Determine the (x, y) coordinate at the center of the cell enclosing the given text.  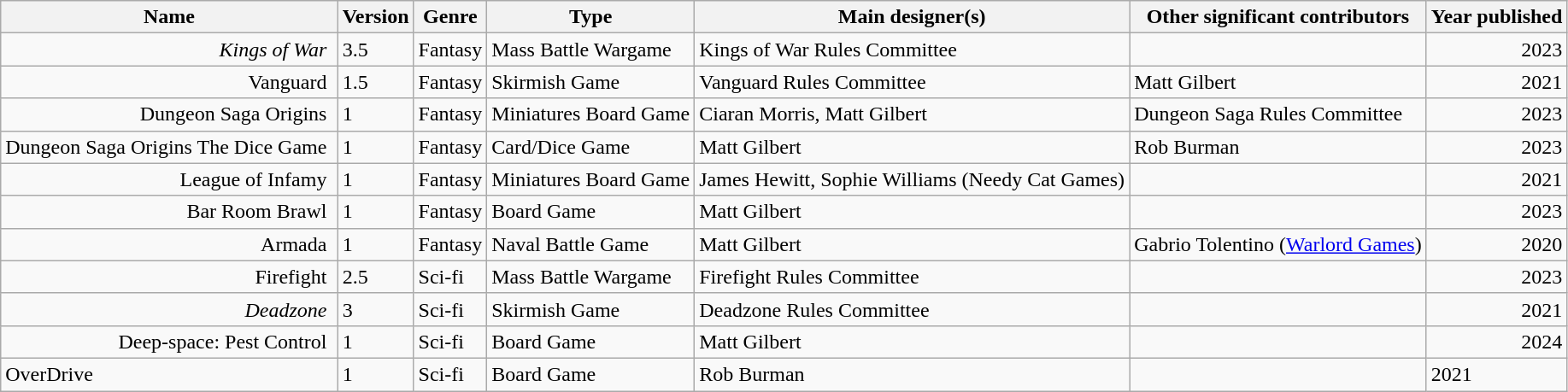
Armada (169, 244)
Year published (1497, 17)
Naval Battle Game (591, 244)
Version (376, 17)
OverDrive (169, 374)
Ciaran Morris, Matt Gilbert (913, 114)
James Hewitt, Sophie Williams (Needy Cat Games) (913, 179)
Name (169, 17)
Kings of War (169, 50)
Card/Dice Game (591, 147)
Main designer(s) (913, 17)
Deep-space: Pest Control (169, 342)
Type (591, 17)
1.5 (376, 82)
Deadzone (169, 309)
Vanguard (169, 82)
Other significant contributors (1278, 17)
Gabrio Tolentino (Warlord Games) (1278, 244)
3 (376, 309)
Firefight Rules Committee (913, 277)
3.5 (376, 50)
League of Infamy (169, 179)
2020 (1497, 244)
Bar Room Brawl (169, 212)
Dungeon Saga Rules Committee (1278, 114)
2.5 (376, 277)
Firefight (169, 277)
Deadzone Rules Committee (913, 309)
Dungeon Saga Origins The Dice Game (169, 147)
Kings of War Rules Committee (913, 50)
Genre (450, 17)
Vanguard Rules Committee (913, 82)
2024 (1497, 342)
Dungeon Saga Origins (169, 114)
